Return (x, y) of the center of cell containing provided text 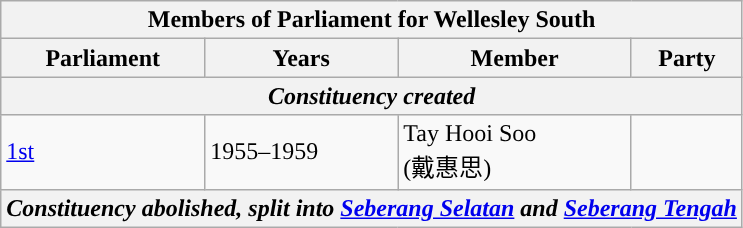
1st (103, 152)
Members of Parliament for Wellesley South (372, 20)
Tay Hooi Soo (戴惠思) (515, 152)
Party (686, 58)
Years (302, 58)
Member (515, 58)
Parliament (103, 58)
1955–1959 (302, 152)
Constituency abolished, split into Seberang Selatan and Seberang Tengah (372, 208)
Constituency created (372, 96)
